Pinpoint the cell where the given text exists, returning its (x, y) midpoint coordinate. 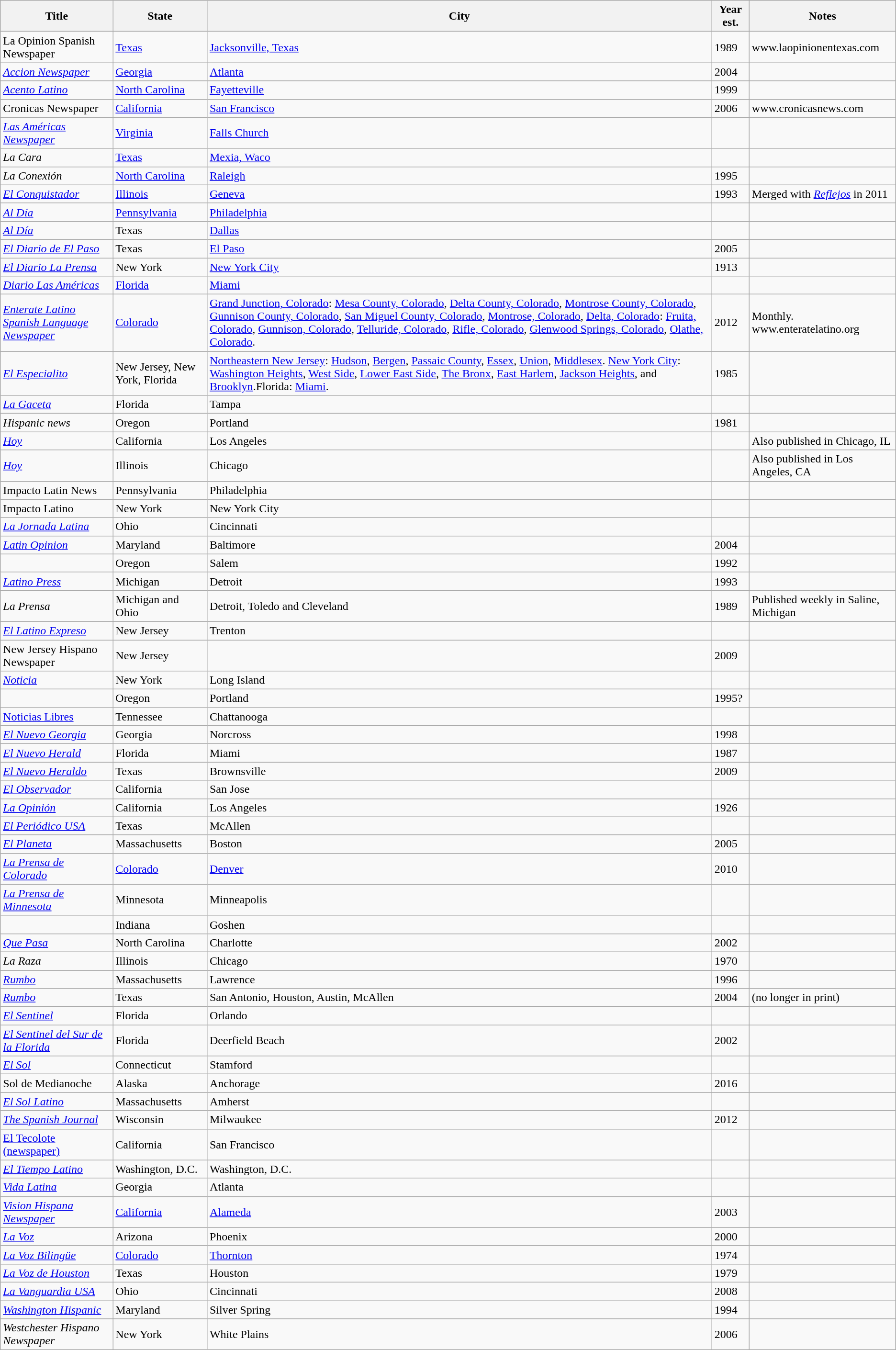
1985 (730, 373)
El Conquistador (56, 194)
Notes (822, 16)
1926 (730, 808)
Lawrence (459, 979)
Raleigh (459, 176)
1987 (730, 753)
La Conexión (56, 176)
Fayetteville (459, 90)
1998 (730, 735)
Wisconsin (160, 1120)
1970 (730, 961)
2008 (730, 1291)
El Sentinel del Sur de la Florida (56, 1041)
El Nuevo Herald (56, 753)
Noticias Libres (56, 717)
Arizona (160, 1237)
1994 (730, 1309)
El Tecolote (newspaper) (56, 1144)
Chattanooga (459, 717)
Deerfield Beach (459, 1041)
Latin Opinion (56, 545)
Mexia, Waco (459, 157)
Boston (459, 844)
1995 (730, 176)
(no longer in print) (822, 998)
McAllen (459, 826)
Westchester Hispano Newspaper (56, 1335)
El Tiempo Latino (56, 1169)
El Paso (459, 248)
Milwaukee (459, 1120)
Latino Press (56, 581)
La Raza (56, 961)
El Observador (56, 789)
Tennessee (160, 717)
Diario Las Américas (56, 285)
El Planeta (56, 844)
Year est. (730, 16)
Denver (459, 868)
1995? (730, 698)
Enterate Latino Spanish Language Newspaper (56, 323)
El Latino Expreso (56, 630)
Alaska (160, 1083)
1974 (730, 1255)
Minnesota (160, 900)
Long Island (459, 680)
El Nuevo Heraldo (56, 771)
Also published in Chicago, IL (822, 441)
Also published in Los Angeles, CA (822, 465)
Impacto Latin News (56, 490)
2016 (730, 1083)
Goshen (459, 924)
Houston (459, 1273)
Published weekly in Saline, Michigan (822, 606)
White Plains (459, 1335)
Vision Hispana Newspaper (56, 1212)
Michigan (160, 581)
Impacto Latino (56, 508)
2003 (730, 1212)
El Especialito (56, 373)
Falls Church (459, 133)
1992 (730, 563)
Stamford (459, 1065)
State (160, 16)
La Jornada Latina (56, 527)
El Sentinel (56, 1016)
Minneapolis (459, 900)
El Periódico USA (56, 826)
El Diario La Prensa (56, 267)
2010 (730, 868)
www.cronicasnews.com (822, 108)
La Voz de Houston (56, 1273)
La Voz (56, 1237)
La Prensa de Minnesota (56, 900)
Tampa (459, 405)
Cronicas Newspaper (56, 108)
Salem (459, 563)
Anchorage (459, 1083)
Michigan and Ohio (160, 606)
La Prensa (56, 606)
1979 (730, 1273)
www.laopinionentexas.com (822, 47)
Connecticut (160, 1065)
Norcross (459, 735)
La Gaceta (56, 405)
City (459, 16)
1996 (730, 979)
Jacksonville, Texas (459, 47)
Acento Latino (56, 90)
Title (56, 16)
San Jose (459, 789)
Vida Latina (56, 1187)
Detroit (459, 581)
Indiana (160, 924)
Hispanic news (56, 423)
La Voz Bilingüe (56, 1255)
Baltimore (459, 545)
The Spanish Journal (56, 1120)
San Antonio, Houston, Austin, McAllen (459, 998)
Washington Hispanic (56, 1309)
Charlotte (459, 943)
La Prensa de Colorado (56, 868)
La Cara (56, 157)
Merged with Reflejos in 2011 (822, 194)
El Nuevo Georgia (56, 735)
Las Américas Newspaper (56, 133)
Trenton (459, 630)
Orlando (459, 1016)
New Jersey, New York, Florida (160, 373)
La Vanguardia USA (56, 1291)
Virginia (160, 133)
1981 (730, 423)
New Jersey Hispano Newspaper (56, 655)
Noticia (56, 680)
La Opinión (56, 808)
Monthly. www.enteratelatino.org (822, 323)
La Opinion Spanish Newspaper (56, 47)
1999 (730, 90)
Geneva (459, 194)
Que Pasa (56, 943)
Amherst (459, 1102)
Alameda (459, 1212)
Detroit, Toledo and Cleveland (459, 606)
El Sol Latino (56, 1102)
Accion Newspaper (56, 72)
Sol de Medianoche (56, 1083)
Silver Spring (459, 1309)
El Sol (56, 1065)
El Diario de El Paso (56, 248)
Phoenix (459, 1237)
Brownsville (459, 771)
1913 (730, 267)
2000 (730, 1237)
Dallas (459, 230)
Thornton (459, 1255)
